Return (x, y) of the center of cell containing provided text 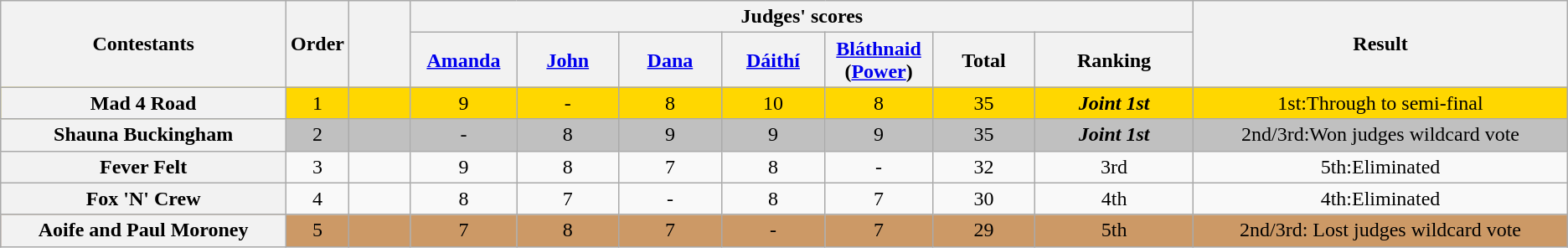
30 (983, 199)
5 (317, 230)
Judges' scores (802, 17)
Dana (670, 60)
10 (773, 103)
Mad 4 Road (144, 103)
4th (1114, 199)
5th (1114, 230)
1 (317, 103)
2nd/3rd: Lost judges wildcard vote (1380, 230)
5th:Eliminated (1380, 167)
Result (1380, 44)
Fever Felt (144, 167)
Aoife and Paul Moroney (144, 230)
Total (983, 60)
4th:Eliminated (1380, 199)
3rd (1114, 167)
32 (983, 167)
4 (317, 199)
2nd/3rd:Won judges wildcard vote (1380, 135)
2 (317, 135)
Dáithí (773, 60)
29 (983, 230)
3 (317, 167)
John (568, 60)
Shauna Buckingham (144, 135)
1st:Through to semi-final (1380, 103)
Amanda (464, 60)
Ranking (1114, 60)
Contestants (144, 44)
Order (317, 44)
Bláthnaid (Power) (879, 60)
Fox 'N' Crew (144, 199)
